Extract the (X, Y) coordinate from the center of the cell holding the provided text.  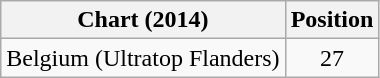
Chart (2014) (143, 20)
27 (332, 58)
Belgium (Ultratop Flanders) (143, 58)
Position (332, 20)
